Pinpoint the cell where the given text exists, returning its [X, Y] midpoint coordinate. 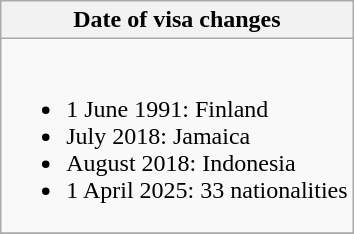
Date of visa changes [177, 20]
1 June 1991: FinlandJuly 2018: JamaicaAugust 2018: Indonesia1 April 2025: 33 nationalities [177, 136]
